Identify which cell holds the provided text, then report its (x, y) central coordinate. 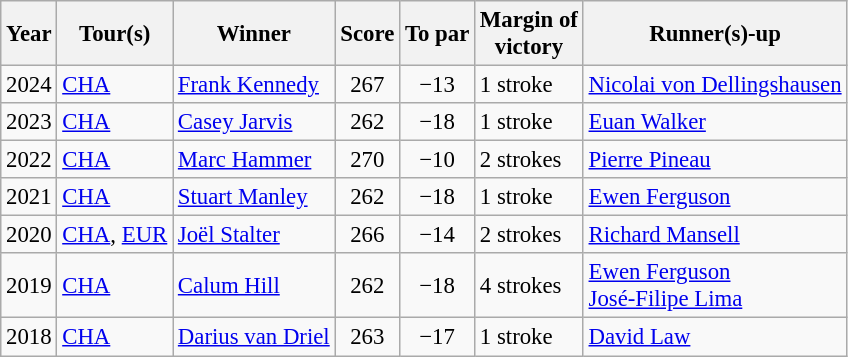
Pierre Pineau (715, 160)
Score (368, 34)
Tour(s) (115, 34)
2022 (29, 160)
Ewen Ferguson (715, 197)
Margin ofvictory (530, 34)
2024 (29, 85)
CHA, EUR (115, 235)
Casey Jarvis (254, 122)
2018 (29, 337)
Winner (254, 34)
Runner(s)-up (715, 34)
Joël Stalter (254, 235)
Marc Hammer (254, 160)
Year (29, 34)
−13 (438, 85)
2019 (29, 286)
Nicolai von Dellingshausen (715, 85)
4 strokes (530, 286)
266 (368, 235)
2021 (29, 197)
Richard Mansell (715, 235)
Calum Hill (254, 286)
2020 (29, 235)
263 (368, 337)
To par (438, 34)
−14 (438, 235)
−10 (438, 160)
Euan Walker (715, 122)
270 (368, 160)
Stuart Manley (254, 197)
Frank Kennedy (254, 85)
David Law (715, 337)
Ewen Ferguson José-Filipe Lima (715, 286)
2023 (29, 122)
267 (368, 85)
−17 (438, 337)
Darius van Driel (254, 337)
